From the cell containing the given text, extract its center point as [X, Y] coordinate. 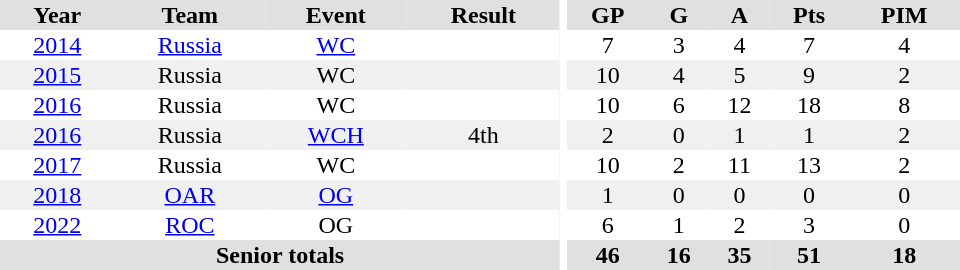
2018 [58, 195]
GP [608, 15]
4th [484, 135]
16 [678, 255]
2015 [58, 75]
9 [810, 75]
51 [810, 255]
2014 [58, 45]
8 [904, 105]
Senior totals [280, 255]
G [678, 15]
PIM [904, 15]
2017 [58, 165]
OAR [190, 195]
46 [608, 255]
Team [190, 15]
11 [740, 165]
35 [740, 255]
WCH [336, 135]
Result [484, 15]
13 [810, 165]
5 [740, 75]
Year [58, 15]
2022 [58, 225]
A [740, 15]
12 [740, 105]
Event [336, 15]
ROC [190, 225]
Pts [810, 15]
